Provide the (X, Y) coordinate of the cell's center where the given text is located.  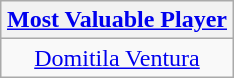
Domitila Ventura (116, 58)
Most Valuable Player (116, 20)
